Capture the cell that displays the provided text and extract its [x, y] central coordinate. 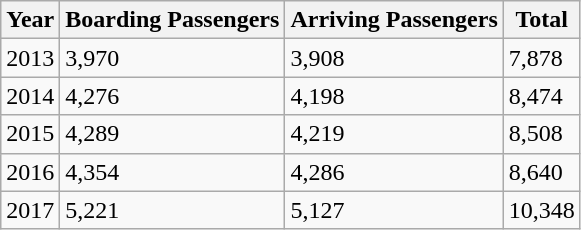
4,354 [172, 172]
2013 [30, 58]
8,508 [542, 134]
5,127 [394, 210]
Arriving Passengers [394, 20]
4,219 [394, 134]
4,198 [394, 96]
2017 [30, 210]
10,348 [542, 210]
4,289 [172, 134]
2015 [30, 134]
7,878 [542, 58]
5,221 [172, 210]
4,286 [394, 172]
3,908 [394, 58]
3,970 [172, 58]
2016 [30, 172]
Total [542, 20]
8,640 [542, 172]
8,474 [542, 96]
Boarding Passengers [172, 20]
4,276 [172, 96]
Year [30, 20]
2014 [30, 96]
